From the cell containing the given text, extract its center point as (x, y) coordinate. 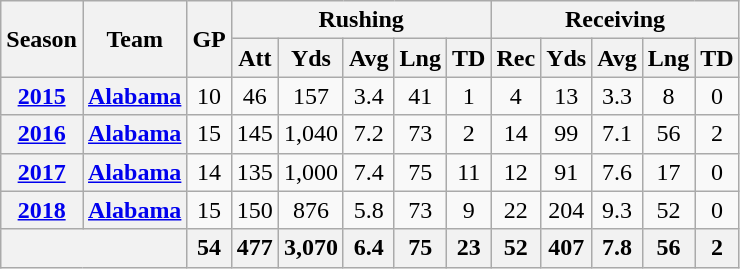
Att (254, 58)
GP (209, 39)
11 (468, 172)
9 (468, 210)
6.4 (368, 248)
46 (254, 96)
8 (668, 96)
1 (468, 96)
91 (566, 172)
10 (209, 96)
3.3 (618, 96)
99 (566, 134)
7.8 (618, 248)
150 (254, 210)
Team (134, 39)
5.8 (368, 210)
Receiving (615, 20)
477 (254, 248)
3.4 (368, 96)
22 (516, 210)
876 (310, 210)
135 (254, 172)
13 (566, 96)
157 (310, 96)
407 (566, 248)
7.6 (618, 172)
1,000 (310, 172)
145 (254, 134)
Rushing (361, 20)
2015 (42, 96)
12 (516, 172)
1,040 (310, 134)
3,070 (310, 248)
2016 (42, 134)
4 (516, 96)
7.4 (368, 172)
2018 (42, 210)
9.3 (618, 210)
54 (209, 248)
7.2 (368, 134)
2017 (42, 172)
23 (468, 248)
Rec (516, 58)
204 (566, 210)
17 (668, 172)
Season (42, 39)
41 (420, 96)
7.1 (618, 134)
